Pinpoint the cell where the given text exists, returning its (X, Y) midpoint coordinate. 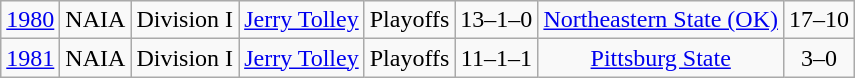
1981 (30, 58)
Northeastern State (OK) (661, 20)
13–1–0 (496, 20)
17–10 (820, 20)
3–0 (820, 58)
11–1–1 (496, 58)
1980 (30, 20)
Pittsburg State (661, 58)
